Search for the cell housing the specified text and yield its (x, y) center coordinate. 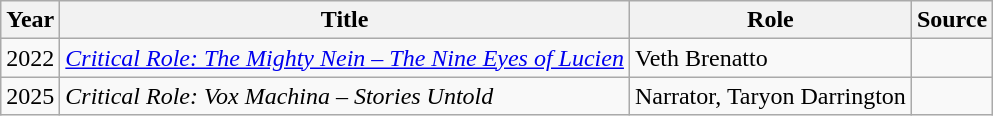
Year (30, 20)
2025 (30, 96)
Veth Brenatto (770, 58)
2022 (30, 58)
Critical Role: Vox Machina – Stories Untold (345, 96)
Role (770, 20)
Critical Role: The Mighty Nein – The Nine Eyes of Lucien (345, 58)
Source (952, 20)
Title (345, 20)
Narrator, Taryon Darrington (770, 96)
